From the cell containing the given text, extract its center point as (x, y) coordinate. 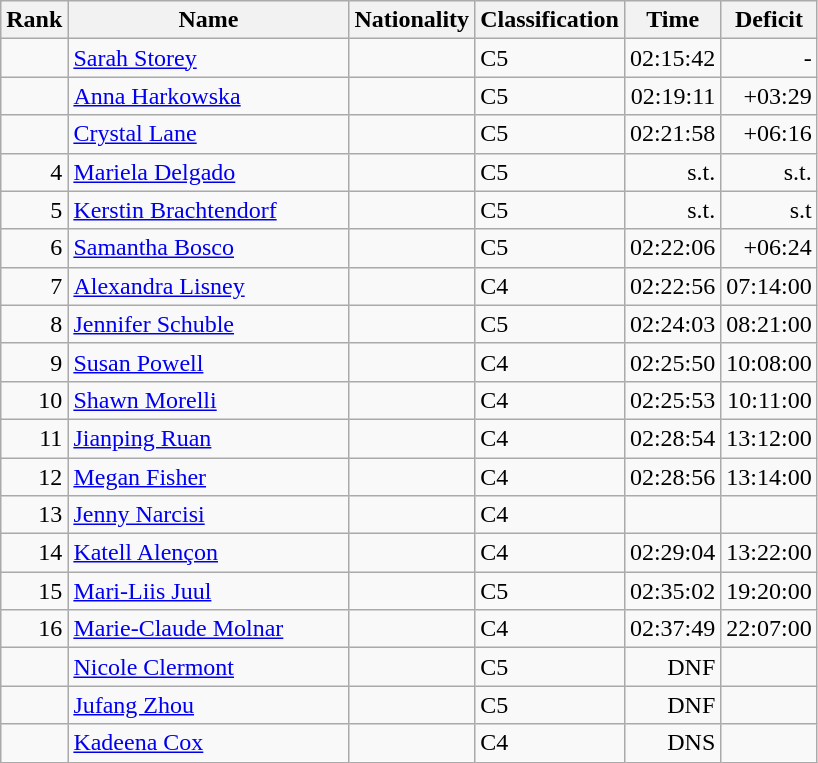
Nicole Clermont (208, 667)
02:29:04 (672, 553)
s.t (769, 210)
Mariela Delgado (208, 172)
Jenny Narcisi (208, 515)
07:14:00 (769, 286)
13 (34, 515)
13:22:00 (769, 553)
Name (208, 20)
Sarah Storey (208, 58)
7 (34, 286)
Rank (34, 20)
10:11:00 (769, 400)
02:35:02 (672, 591)
+06:24 (769, 248)
13:14:00 (769, 477)
Samantha Bosco (208, 248)
22:07:00 (769, 629)
Nationality (412, 20)
11 (34, 438)
02:19:11 (672, 96)
08:21:00 (769, 324)
15 (34, 591)
DNS (672, 743)
10 (34, 400)
+03:29 (769, 96)
4 (34, 172)
16 (34, 629)
+06:16 (769, 134)
Megan Fisher (208, 477)
Susan Powell (208, 362)
8 (34, 324)
02:28:56 (672, 477)
- (769, 58)
12 (34, 477)
10:08:00 (769, 362)
Katell Alençon (208, 553)
02:25:53 (672, 400)
Marie-Claude Molnar (208, 629)
02:22:06 (672, 248)
02:37:49 (672, 629)
02:28:54 (672, 438)
Alexandra Lisney (208, 286)
Anna Harkowska (208, 96)
Classification (550, 20)
Jennifer Schuble (208, 324)
19:20:00 (769, 591)
Mari-Liis Juul (208, 591)
Jufang Zhou (208, 705)
6 (34, 248)
Kerstin Brachtendorf (208, 210)
Time (672, 20)
5 (34, 210)
Deficit (769, 20)
9 (34, 362)
02:15:42 (672, 58)
13:12:00 (769, 438)
02:25:50 (672, 362)
14 (34, 553)
02:24:03 (672, 324)
Jianping Ruan (208, 438)
Shawn Morelli (208, 400)
02:22:56 (672, 286)
Crystal Lane (208, 134)
Kadeena Cox (208, 743)
02:21:58 (672, 134)
